Extract the [x, y] coordinate from the center of the cell holding the provided text.  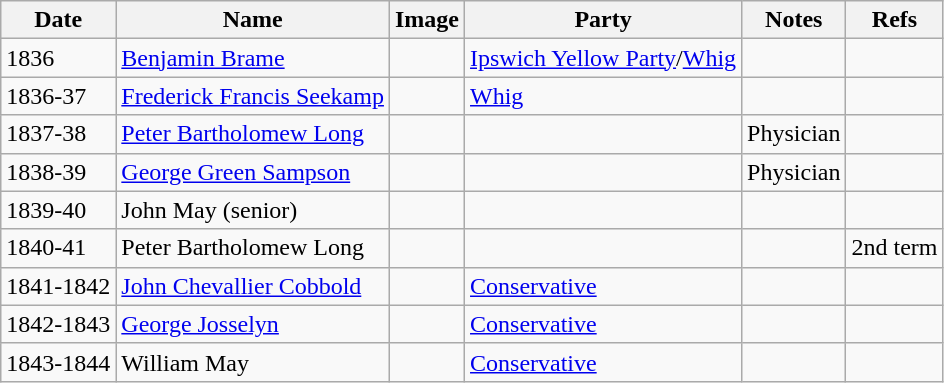
1843-1844 [58, 362]
1841-1842 [58, 286]
Frederick Francis Seekamp [253, 96]
Whig [604, 96]
2nd term [894, 248]
Benjamin Brame [253, 58]
John Chevallier Cobbold [253, 286]
1838-39 [58, 172]
George Josselyn [253, 324]
Name [253, 20]
1842-1843 [58, 324]
Notes [794, 20]
Refs [894, 20]
Date [58, 20]
1839-40 [58, 210]
1836 [58, 58]
William May [253, 362]
Party [604, 20]
Image [426, 20]
Ipswich Yellow Party/Whig [604, 58]
1836-37 [58, 96]
1837-38 [58, 134]
John May (senior) [253, 210]
1840-41 [58, 248]
George Green Sampson [253, 172]
